Search for the cell housing the specified text and yield its [X, Y] center coordinate. 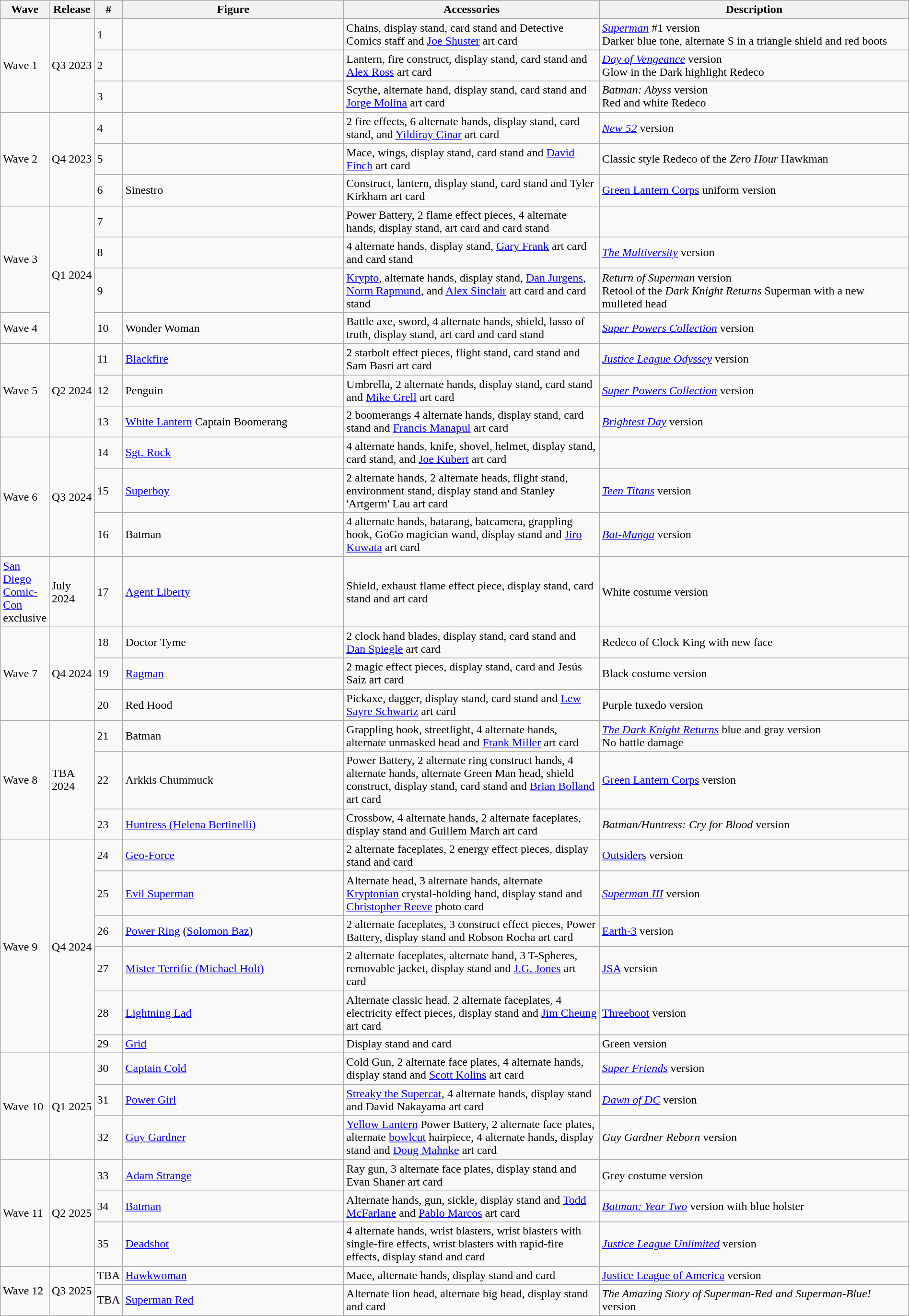
2 clock hand blades, display stand, card stand and Dan Spiegle art card [472, 643]
Sgt. Rock [233, 453]
6 [108, 190]
4 [108, 128]
Brightest Day version [754, 422]
Guy Gardner [233, 1138]
Teen Titans version [754, 491]
The Multiversity version [754, 252]
Lantern, fire construct, display stand, card stand and Alex Ross art card [472, 65]
# [108, 10]
14 [108, 453]
Power Girl [233, 1100]
Figure [233, 10]
Justice League of America version [754, 1275]
Description [754, 10]
Wave 2 [25, 159]
Wave 8 [25, 780]
Wave 9 [25, 946]
Wave 4 [25, 328]
Doctor Tyme [233, 643]
Wave 1 [25, 65]
Deadshot [233, 1244]
34 [108, 1207]
Scythe, alternate hand, display stand, card stand and Jorge Molina art card [472, 97]
2 alternate faceplates, alternate hand, 3 T-Spheres, removable jacket, display stand and J.G. Jones art card [472, 968]
Power Ring (Solomon Baz) [233, 930]
Alternate classic head, 2 alternate faceplates, 4 electricity effect pieces, display stand and Jim Cheung art card [472, 1013]
Display stand and card [472, 1044]
Construct, lantern, display stand, card stand and Tyler Kirkham art card [472, 190]
Ragman [233, 673]
Superman #1 versionDarker blue tone, alternate S in a triangle shield and red boots [754, 35]
White Lantern Captain Boomerang [233, 422]
San Diego Comic-Con exclusive [25, 592]
4 alternate hands, display stand, Gary Frank art card and card stand [472, 252]
19 [108, 673]
Adam Strange [233, 1175]
Purple tuxedo version [754, 705]
22 [108, 780]
Wave 12 [25, 1291]
July 2024 [71, 592]
12 [108, 390]
Shield, exhaust flame effect piece, display stand, card stand and art card [472, 592]
11 [108, 359]
Penguin [233, 390]
2 [108, 65]
Return of Superman versionRetool of the Dark Knight Returns Superman with a new mulleted head [754, 290]
Batman: Abyss versionRed and white Redeco [754, 97]
2 alternate hands, 2 alternate heads, flight stand, environment stand, display stand and Stanley 'Artgerm' Lau art card [472, 491]
Superboy [233, 491]
32 [108, 1138]
The Amazing Story of Superman-Red and Superman-Blue! version [754, 1300]
16 [108, 535]
2 alternate faceplates, 3 construct effect pieces, Power Battery, display stand and Robson Rocha art card [472, 930]
Wave 6 [25, 497]
JSA version [754, 968]
17 [108, 592]
1 [108, 35]
Lightning Lad [233, 1013]
Superman Red [233, 1300]
Yellow Lantern Power Battery, 2 alternate face plates, alternate bowlcut hairpiece, 4 alternate hands, display stand and Doug Mahnke art card [472, 1138]
23 [108, 824]
5 [108, 159]
Umbrella, 2 alternate hands, display stand, card stand and Mike Grell art card [472, 390]
33 [108, 1175]
Cold Gun, 2 alternate face plates, 4 alternate hands, display stand and Scott Kolins art card [472, 1069]
25 [108, 893]
Alternate hands, gun, sickle, display stand and Todd McFarlane and Pablo Marcos art card [472, 1207]
24 [108, 856]
9 [108, 290]
4 alternate hands, knife, shovel, helmet, display stand, card stand, and Joe Kubert art card [472, 453]
Dawn of DC version [754, 1100]
Super Friends version [754, 1069]
18 [108, 643]
Ray gun, 3 alternate face plates, display stand and Evan Shaner art card [472, 1175]
Outsiders version [754, 856]
Wave 3 [25, 259]
3 [108, 97]
White costume version [754, 592]
Justice League Odyssey version [754, 359]
Grappling hook, streetlight, 4 alternate hands, alternate unmasked head and Frank Miller art card [472, 736]
Captain Cold [233, 1069]
Evil Superman [233, 893]
Black costume version [754, 673]
Wave 7 [25, 673]
Threeboot version [754, 1013]
Batman/Huntress: Cry for Blood version [754, 824]
Q2 2024 [71, 390]
Q3 2023 [71, 65]
Mace, alternate hands, display stand and card [472, 1275]
13 [108, 422]
Wonder Woman [233, 328]
Accessories [472, 10]
2 boomerangs 4 alternate hands, display stand, card stand and Francis Manapul art card [472, 422]
29 [108, 1044]
Pickaxe, dagger, display stand, card stand and Lew Sayre Schwartz art card [472, 705]
TBA 2024 [71, 780]
Wave 11 [25, 1213]
Hawkwoman [233, 1275]
2 starbolt effect pieces, flight stand, card stand and Sam Basri art card [472, 359]
Release [71, 10]
Q1 2025 [71, 1106]
New 52 version [754, 128]
Mister Terrific (Michael Holt) [233, 968]
Classic style Redeco of the Zero Hour Hawkman [754, 159]
Alternate lion head, alternate big head, display stand and card [472, 1300]
Geo-Force [233, 856]
15 [108, 491]
28 [108, 1013]
Green Lantern Corps uniform version [754, 190]
Power Battery, 2 flame effect pieces, 4 alternate hands, display stand, art card and card stand [472, 222]
4 alternate hands, wrist blasters, wrist blasters with single-fire effects, wrist blasters with rapid-fire effects, display stand and card [472, 1244]
Redeco of Clock King with new face [754, 643]
Justice League Unlimited version [754, 1244]
Mace, wings, display stand, card stand and David Finch art card [472, 159]
2 alternate faceplates, 2 energy effect pieces, display stand and card [472, 856]
21 [108, 736]
Krypto, alternate hands, display stand, Dan Jurgens, Norm Rapmund, and Alex Sinclair art card and card stand [472, 290]
Huntress (Helena Bertinelli) [233, 824]
Arkkis Chummuck [233, 780]
31 [108, 1100]
Battle axe, sword, 4 alternate hands, shield, lasso of truth, display stand, art card and card stand [472, 328]
Alternate head, 3 alternate hands, alternate Kryptonian crystal-holding hand, display stand and Christopher Reeve photo card [472, 893]
Bat-Manga version [754, 535]
7 [108, 222]
The Dark Knight Returns blue and gray versionNo battle damage [754, 736]
Sinestro [233, 190]
Earth-3 version [754, 930]
20 [108, 705]
Grey costume version [754, 1175]
Batman: Year Two version with blue holster [754, 1207]
Agent Liberty [233, 592]
Wave 10 [25, 1106]
Green Lantern Corps version [754, 780]
Streaky the Supercat, 4 alternate hands, display stand and David Nakayama art card [472, 1100]
8 [108, 252]
Q3 2025 [71, 1291]
Red Hood [233, 705]
27 [108, 968]
Day of Vengeance versionGlow in the Dark highlight Redeco [754, 65]
Q2 2025 [71, 1213]
Guy Gardner Reborn version [754, 1138]
Grid [233, 1044]
Q1 2024 [71, 274]
Blackfire [233, 359]
26 [108, 930]
Wave 5 [25, 390]
Green version [754, 1044]
35 [108, 1244]
30 [108, 1069]
10 [108, 328]
Q4 2023 [71, 159]
Q3 2024 [71, 497]
2 magic effect pieces, display stand, card and Jesús Saíz art card [472, 673]
Crossbow, 4 alternate hands, 2 alternate faceplates, display stand and Guillem March art card [472, 824]
2 fire effects, 6 alternate hands, display stand, card stand, and Yildiray Cinar art card [472, 128]
Wave [25, 10]
Chains, display stand, card stand and Detective Comics staff and Joe Shuster art card [472, 35]
4 alternate hands, batarang, batcamera, grappling hook, GoGo magician wand, display stand and Jiro Kuwata art card [472, 535]
Superman III version [754, 893]
